Provide the (X, Y) coordinate of the cell's center where the given text is located.  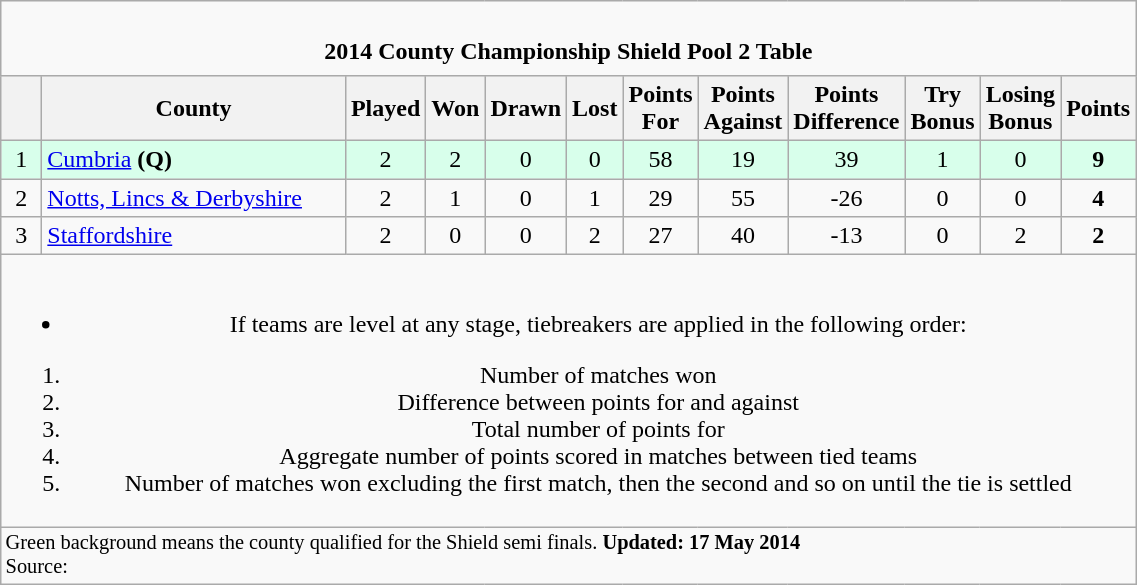
Staffordshire (194, 236)
Losing Bonus (1020, 108)
Try Bonus (942, 108)
Points Difference (846, 108)
Green background means the county qualified for the Shield semi finals. Updated: 17 May 2014Source: (568, 556)
Points For (660, 108)
Notts, Lincs & Derbyshire (194, 197)
Points Against (743, 108)
58 (660, 159)
Points (1098, 108)
55 (743, 197)
-13 (846, 236)
Played (385, 108)
Drawn (526, 108)
40 (743, 236)
Cumbria (Q) (194, 159)
-26 (846, 197)
4 (1098, 197)
County (194, 108)
27 (660, 236)
19 (743, 159)
9 (1098, 159)
3 (22, 236)
39 (846, 159)
29 (660, 197)
Won (456, 108)
Lost (595, 108)
